Output the (x, y) coordinate of the center of the cell containing the given text.  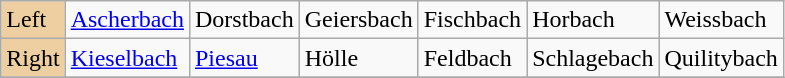
Quilitybach (721, 58)
Weissbach (721, 20)
Fischbach (472, 20)
Dorstbach (244, 20)
Kieselbach (127, 58)
Right (33, 58)
Left (33, 20)
Horbach (593, 20)
Hölle (358, 58)
Piesau (244, 58)
Ascherbach (127, 20)
Schlagebach (593, 58)
Geiersbach (358, 20)
Feldbach (472, 58)
